Return the (X, Y) coordinate for the center point of the cell that contains the specified text.  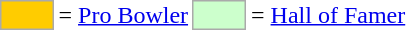
= Pro Bowler (124, 15)
